Extract the (X, Y) coordinate from the center of the cell holding the provided text.  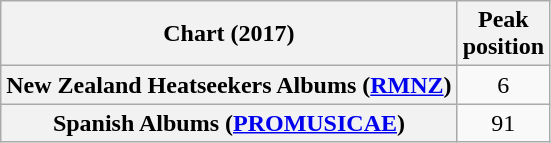
Peak position (503, 34)
Spanish Albums (PROMUSICAE) (229, 123)
Chart (2017) (229, 34)
91 (503, 123)
6 (503, 85)
New Zealand Heatseekers Albums (RMNZ) (229, 85)
